Pinpoint the cell where the given text exists, returning its (x, y) midpoint coordinate. 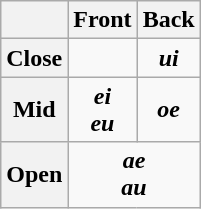
Close (34, 58)
aeau (134, 174)
eieu (102, 110)
Open (34, 174)
Back (168, 20)
Mid (34, 110)
Front (102, 20)
oe (168, 110)
ui (168, 58)
